For the text-containing cell, return its midpoint in (x, y) coordinate format. 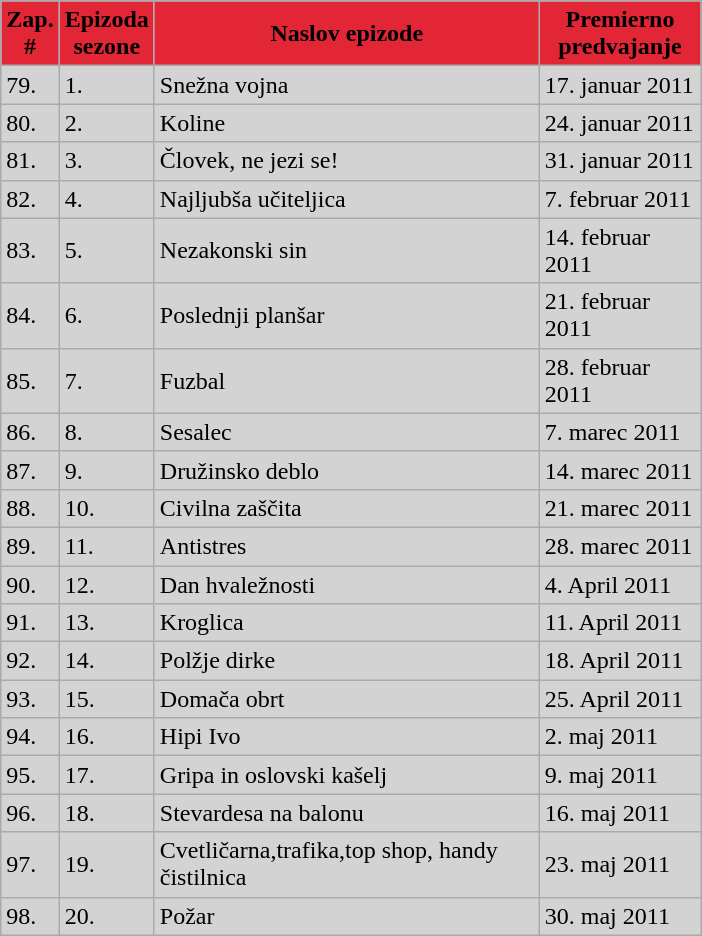
81. (30, 161)
5. (106, 250)
Civilna zaščita (346, 508)
7. marec 2011 (620, 432)
90. (30, 585)
93. (30, 699)
Snežna vojna (346, 85)
Poslednji planšar (346, 316)
17. (106, 775)
Domača obrt (346, 699)
6. (106, 316)
1. (106, 85)
23. maj 2011 (620, 864)
30. maj 2011 (620, 916)
97. (30, 864)
3. (106, 161)
25. April 2011 (620, 699)
7. (106, 380)
28. februar 2011 (620, 380)
94. (30, 737)
21. marec 2011 (620, 508)
88. (30, 508)
8. (106, 432)
80. (30, 123)
95. (30, 775)
Antistres (346, 546)
7. februar 2011 (620, 199)
Kroglica (346, 623)
13. (106, 623)
9. maj 2011 (620, 775)
79. (30, 85)
Stevardesa na balonu (346, 813)
83. (30, 250)
Najljubša učiteljica (346, 199)
Dan hvaležnosti (346, 585)
Polžje dirke (346, 661)
2. maj 2011 (620, 737)
Nezakonski sin (346, 250)
Koline (346, 123)
14. februar 2011 (620, 250)
86. (30, 432)
31. januar 2011 (620, 161)
96. (30, 813)
92. (30, 661)
91. (30, 623)
89. (30, 546)
4. (106, 199)
12. (106, 585)
Hipi Ivo (346, 737)
Naslov epizode (346, 34)
17. januar 2011 (620, 85)
28. marec 2011 (620, 546)
4. April 2011 (620, 585)
18. April 2011 (620, 661)
24. januar 2011 (620, 123)
Požar (346, 916)
82. (30, 199)
21. februar 2011 (620, 316)
85. (30, 380)
Epizodasezone (106, 34)
Fuzbal (346, 380)
87. (30, 470)
Človek, ne jezi se! (346, 161)
98. (30, 916)
11. April 2011 (620, 623)
Cvetličarna,trafika,top shop, handy čistilnica (346, 864)
Gripa in oslovski kašelj (346, 775)
Zap.# (30, 34)
9. (106, 470)
11. (106, 546)
10. (106, 508)
Sesalec (346, 432)
16. maj 2011 (620, 813)
Premiernopredvajanje (620, 34)
Družinsko deblo (346, 470)
14. marec 2011 (620, 470)
2. (106, 123)
18. (106, 813)
15. (106, 699)
14. (106, 661)
19. (106, 864)
16. (106, 737)
84. (30, 316)
20. (106, 916)
